Provide the (x, y) coordinate of the cell's center where the given text is located.  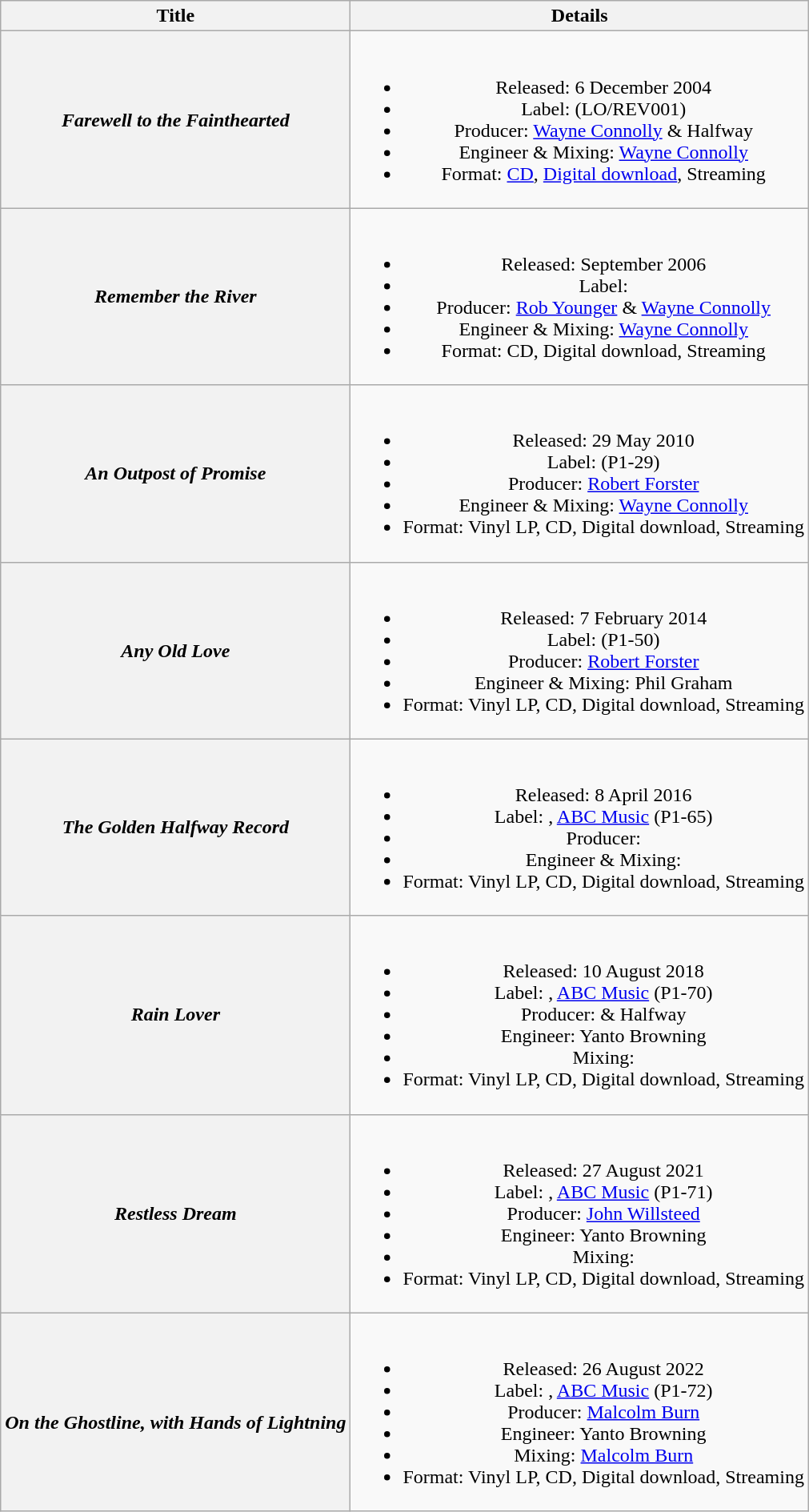
Released: 7 February 2014Label: (P1-50)Producer: Robert ForsterEngineer & Mixing: Phil GrahamFormat: Vinyl LP, CD, Digital download, Streaming (579, 650)
Title (176, 16)
Details (579, 16)
Restless Dream (176, 1213)
Released: September 2006Label: Producer: Rob Younger & Wayne ConnollyEngineer & Mixing: Wayne ConnollyFormat: CD, Digital download, Streaming (579, 296)
Any Old Love (176, 650)
The Golden Halfway Record (176, 828)
Released: 29 May 2010Label: (P1-29)Producer: Robert ForsterEngineer & Mixing: Wayne ConnollyFormat: Vinyl LP, CD, Digital download, Streaming (579, 474)
Farewell to the Fainthearted (176, 120)
Released: 8 April 2016Label: , ABC Music (P1-65)Producer: Engineer & Mixing: Format: Vinyl LP, CD, Digital download, Streaming (579, 828)
An Outpost of Promise (176, 474)
On the Ghostline, with Hands of Lightning (176, 1412)
Rain Lover (176, 1015)
Released: 6 December 2004Label: (LO/REV001)Producer: Wayne Connolly & HalfwayEngineer & Mixing: Wayne ConnollyFormat: CD, Digital download, Streaming (579, 120)
Remember the River (176, 296)
